Return (X, Y) of the center of cell containing provided text 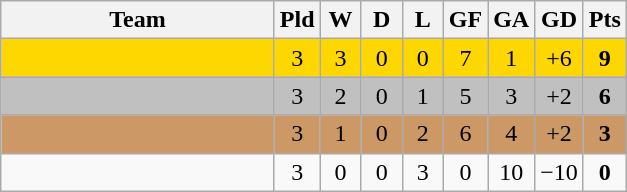
GA (512, 20)
D (382, 20)
Team (138, 20)
L (422, 20)
GF (465, 20)
GD (560, 20)
Pld (297, 20)
10 (512, 172)
Pts (604, 20)
5 (465, 96)
+6 (560, 58)
−10 (560, 172)
4 (512, 134)
W (340, 20)
9 (604, 58)
7 (465, 58)
